Scan for the cell matching the given text and deliver its (X, Y) coordinate at center. 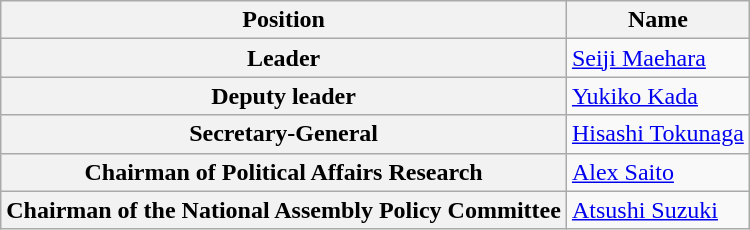
Chairman of Political Affairs Research (284, 172)
Yukiko Kada (658, 96)
Seiji Maehara (658, 58)
Alex Saito (658, 172)
Name (658, 20)
Chairman of the National Assembly Policy Committee (284, 210)
Position (284, 20)
Atsushi Suzuki (658, 210)
Leader (284, 58)
Deputy leader (284, 96)
Hisashi Tokunaga (658, 134)
Secretary-General (284, 134)
